Determine the [X, Y] coordinate at the center of the cell enclosing the given text.  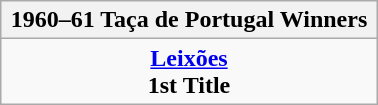
Leixões1st Title [189, 72]
1960–61 Taça de Portugal Winners [189, 20]
